Scan for the cell matching the given text and deliver its [x, y] coordinate at center. 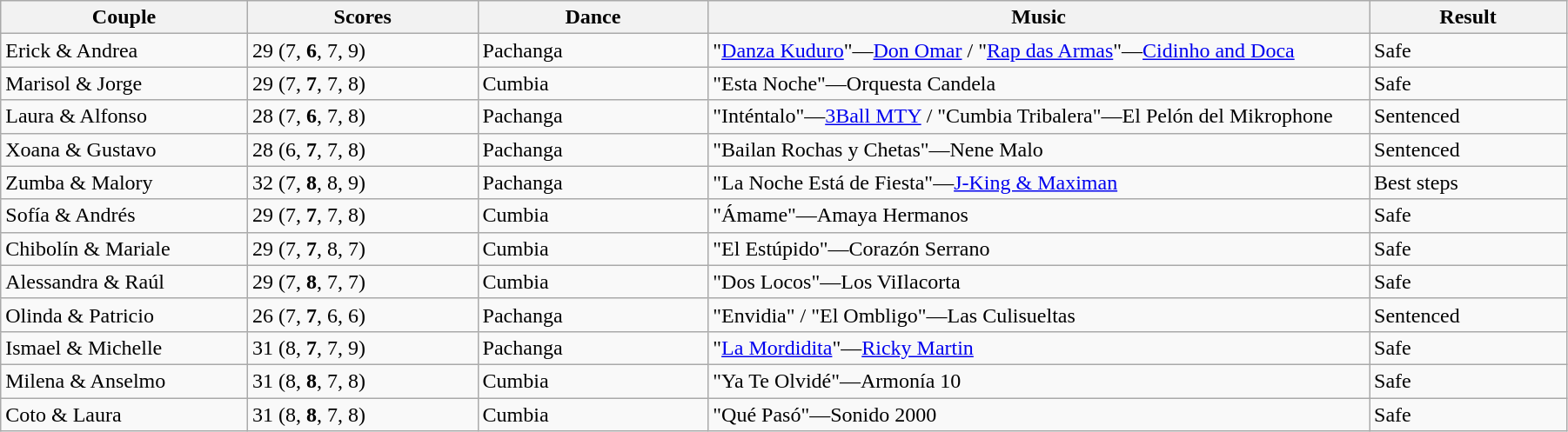
29 (7, 8, 7, 7) [362, 282]
"La Mordidita"—Ricky Martin [1039, 348]
29 (7, 6, 7, 9) [362, 50]
"Ámame"—Amaya Hermanos [1039, 216]
"Danza Kuduro"—Don Omar / "Rap das Armas"—Cidinho and Doca [1039, 50]
"Envidia" / "El Ombligo"—Las Culisueltas [1039, 315]
Erick & Andrea [124, 50]
29 (7, 7, 8, 7) [362, 249]
Scores [362, 17]
"Dos Locos"—Los ViIlacorta [1039, 282]
"Qué Pasó"—Sonido 2000 [1039, 415]
28 (6, 7, 7, 8) [362, 150]
Laura & Alfonso [124, 116]
Sofía & Andrés [124, 216]
Music [1039, 17]
Result [1469, 17]
Dance [593, 17]
Ismael & Michelle [124, 348]
31 (8, 7, 7, 9) [362, 348]
"Esta Noche"—Orquesta Candela [1039, 83]
Alessandra & Raúl [124, 282]
Marisol & Jorge [124, 83]
Olinda & Patricio [124, 315]
Xoana & Gustavo [124, 150]
28 (7, 6, 7, 8) [362, 116]
"Bailan Rochas y Chetas"—Nene Malo [1039, 150]
Couple [124, 17]
Coto & Laura [124, 415]
"La Noche Está de Fiesta"—J-King & Maximan [1039, 183]
"El Estúpido"—Corazón Serrano [1039, 249]
Chibolín & Mariale [124, 249]
Zumba & Malory [124, 183]
Best steps [1469, 183]
Milena & Anselmo [124, 381]
"Inténtalo"—3Ball MTY / "Cumbia Tribalera"—El Pelón del Mikrophone [1039, 116]
26 (7, 7, 6, 6) [362, 315]
32 (7, 8, 8, 9) [362, 183]
"Ya Te Olvidé"—Armonía 10 [1039, 381]
